Detect which cell encompasses the target text, then output its (x, y) center coordinate. 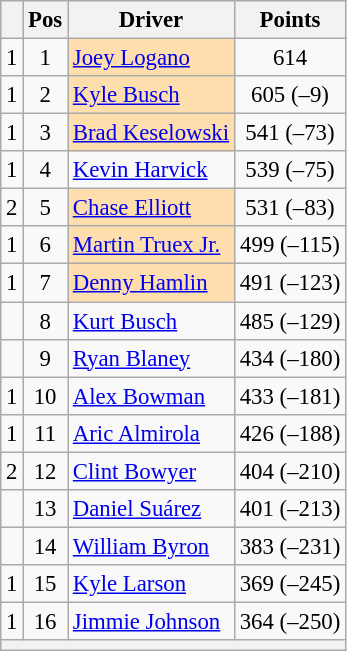
4 (46, 170)
Kyle Busch (152, 95)
383 (–231) (290, 546)
369 (–245) (290, 584)
11 (46, 433)
426 (–188) (290, 433)
Driver (152, 20)
5 (46, 208)
614 (290, 58)
10 (46, 396)
434 (–180) (290, 358)
14 (46, 546)
531 (–83) (290, 208)
485 (–129) (290, 321)
491 (–123) (290, 283)
15 (46, 584)
Kyle Larson (152, 584)
3 (46, 133)
Chase Elliott (152, 208)
Denny Hamlin (152, 283)
Daniel Suárez (152, 509)
Kevin Harvick (152, 170)
404 (–210) (290, 471)
6 (46, 245)
Ryan Blaney (152, 358)
Clint Bowyer (152, 471)
Jimmie Johnson (152, 621)
433 (–181) (290, 396)
Kurt Busch (152, 321)
605 (–9) (290, 95)
Joey Logano (152, 58)
Pos (46, 20)
539 (–75) (290, 170)
12 (46, 471)
Martin Truex Jr. (152, 245)
8 (46, 321)
541 (–73) (290, 133)
Brad Keselowski (152, 133)
16 (46, 621)
Points (290, 20)
9 (46, 358)
401 (–213) (290, 509)
13 (46, 509)
7 (46, 283)
499 (–115) (290, 245)
Alex Bowman (152, 396)
Aric Almirola (152, 433)
William Byron (152, 546)
364 (–250) (290, 621)
